Pinpoint the cell where the given text exists, returning its (x, y) midpoint coordinate. 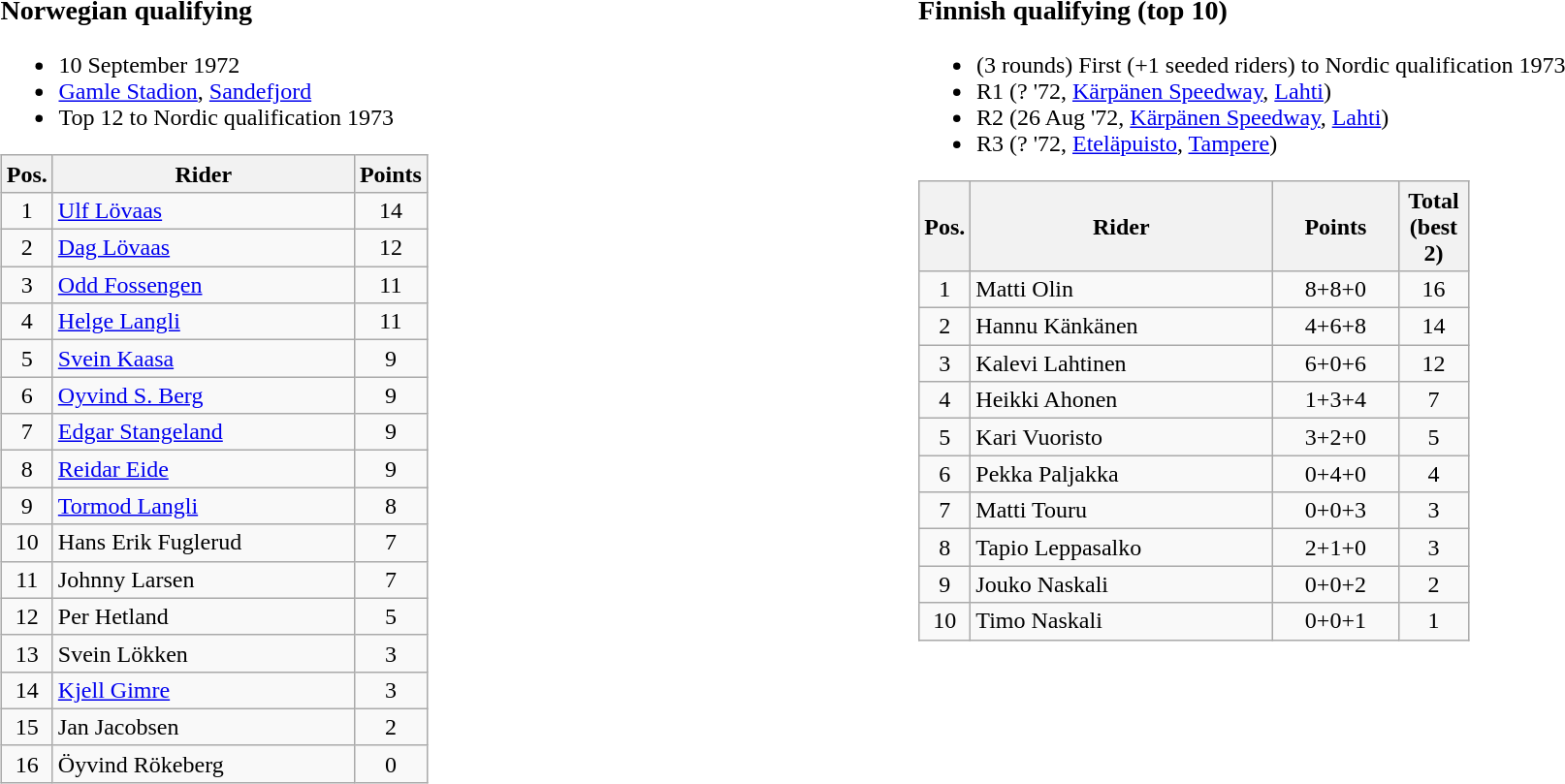
2+1+0 (1336, 548)
8+8+0 (1336, 289)
Total (best 2) (1433, 226)
Timo Naskali (1121, 621)
Svein Lökken (204, 653)
4+6+8 (1336, 327)
Jouko Naskali (1121, 584)
Johnny Larsen (204, 580)
3+2+0 (1336, 437)
Hannu Känkänen (1121, 327)
Oyvind S. Berg (204, 395)
0+0+2 (1336, 584)
Matti Touru (1121, 511)
0+4+0 (1336, 474)
Per Hetland (204, 616)
Öyvind Rökeberg (204, 764)
Matti Olin (1121, 289)
0 (390, 764)
Helge Langli (204, 322)
Kari Vuoristo (1121, 437)
Hans Erik Fuglerud (204, 543)
Jan Jacobsen (204, 727)
Tormod Langli (204, 506)
Heikki Ahonen (1121, 400)
Svein Kaasa (204, 359)
Kjell Gimre (204, 690)
Kalevi Lahtinen (1121, 363)
Odd Fossengen (204, 285)
Ulf Lövaas (204, 210)
0+0+3 (1336, 511)
0+0+1 (1336, 621)
6+0+6 (1336, 363)
1+3+4 (1336, 400)
Pekka Paljakka (1121, 474)
Edgar Stangeland (204, 432)
15 (27, 727)
Dag Lövaas (204, 248)
Tapio Leppasalko (1121, 548)
13 (27, 653)
Reidar Eide (204, 469)
